Locate the cell with the specified text and output its (X, Y) center coordinate. 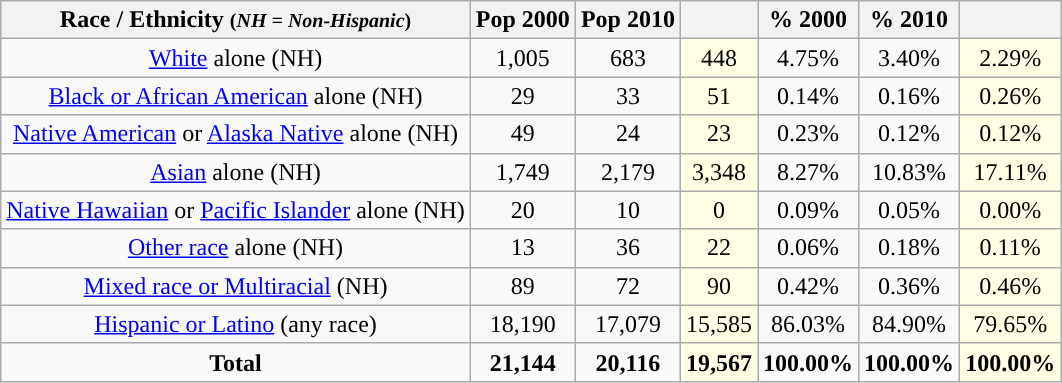
0.42% (808, 286)
2.29% (1010, 58)
Total (236, 362)
49 (522, 134)
0.06% (808, 248)
33 (628, 96)
2,179 (628, 172)
10 (628, 210)
4.75% (808, 58)
0.36% (910, 286)
0.16% (910, 96)
Native American or Alaska Native alone (NH) (236, 134)
Race / Ethnicity (NH = Non-Hispanic) (236, 20)
Native Hawaiian or Pacific Islander alone (NH) (236, 210)
13 (522, 248)
3,348 (718, 172)
17,079 (628, 324)
448 (718, 58)
Asian alone (NH) (236, 172)
Mixed race or Multiracial (NH) (236, 286)
Hispanic or Latino (any race) (236, 324)
0.46% (1010, 286)
10.83% (910, 172)
18,190 (522, 324)
1,749 (522, 172)
3.40% (910, 58)
0.18% (910, 248)
0 (718, 210)
Pop 2000 (522, 20)
51 (718, 96)
20 (522, 210)
Pop 2010 (628, 20)
White alone (NH) (236, 58)
19,567 (718, 362)
21,144 (522, 362)
% 2010 (910, 20)
0.05% (910, 210)
0.09% (808, 210)
20,116 (628, 362)
Black or African American alone (NH) (236, 96)
89 (522, 286)
683 (628, 58)
15,585 (718, 324)
Other race alone (NH) (236, 248)
86.03% (808, 324)
8.27% (808, 172)
79.65% (1010, 324)
0.26% (1010, 96)
0.11% (1010, 248)
% 2000 (808, 20)
24 (628, 134)
0.23% (808, 134)
84.90% (910, 324)
0.14% (808, 96)
1,005 (522, 58)
0.00% (1010, 210)
22 (718, 248)
36 (628, 248)
90 (718, 286)
72 (628, 286)
29 (522, 96)
17.11% (1010, 172)
23 (718, 134)
